Return the (x, y) coordinate for the center point of the cell that contains the specified text.  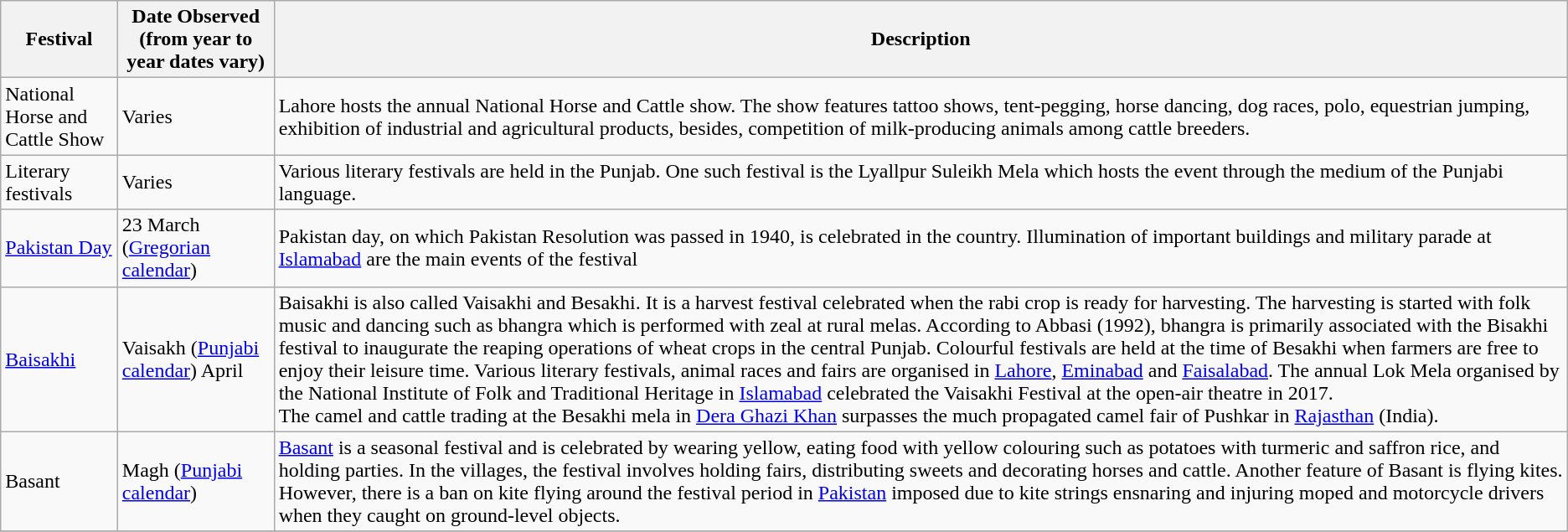
National Horse and Cattle Show (59, 116)
Pakistan Day (59, 248)
Literary festivals (59, 183)
Festival (59, 39)
23 March (Gregorian calendar) (196, 248)
Date Observed (from year to year dates vary) (196, 39)
Basant (59, 481)
Vaisakh (Punjabi calendar) April (196, 359)
Magh (Punjabi calendar) (196, 481)
Description (921, 39)
Baisakhi (59, 359)
